Detect which cell encompasses the target text, then output its [x, y] center coordinate. 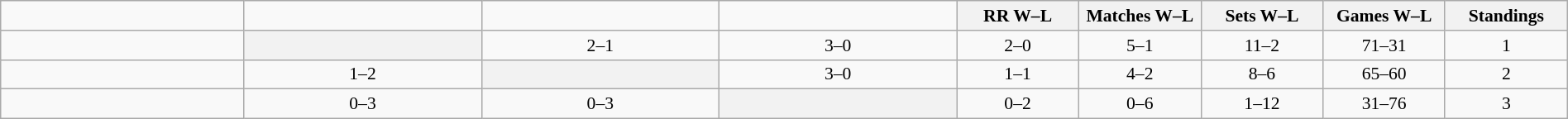
Standings [1506, 16]
Matches W–L [1140, 16]
1 [1506, 45]
31–76 [1384, 104]
2–1 [600, 45]
1–1 [1018, 74]
8–6 [1262, 74]
1–12 [1262, 104]
3 [1506, 104]
65–60 [1384, 74]
71–31 [1384, 45]
0–2 [1018, 104]
1–2 [362, 74]
Games W–L [1384, 16]
2 [1506, 74]
5–1 [1140, 45]
11–2 [1262, 45]
4–2 [1140, 74]
RR W–L [1018, 16]
0–6 [1140, 104]
Sets W–L [1262, 16]
2–0 [1018, 45]
